Pinpoint the cell where the given text exists, returning its (x, y) midpoint coordinate. 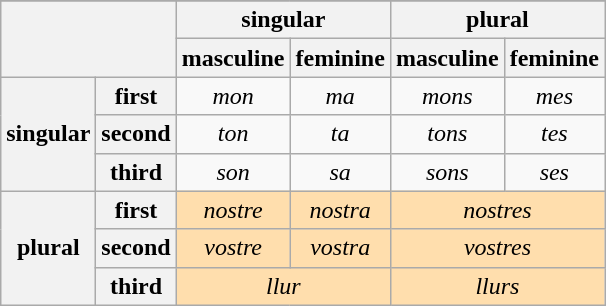
llur (283, 286)
mes (554, 96)
mons (447, 96)
nostre (233, 210)
ta (340, 134)
vostra (340, 248)
ma (340, 96)
ton (233, 134)
tons (447, 134)
tes (554, 134)
sons (447, 172)
sa (340, 172)
mon (233, 96)
son (233, 172)
ses (554, 172)
nostra (340, 210)
nostres (497, 210)
llurs (497, 286)
vostres (497, 248)
vostre (233, 248)
